Find where the given text appears and provide that cell's center as (x, y) coordinate. 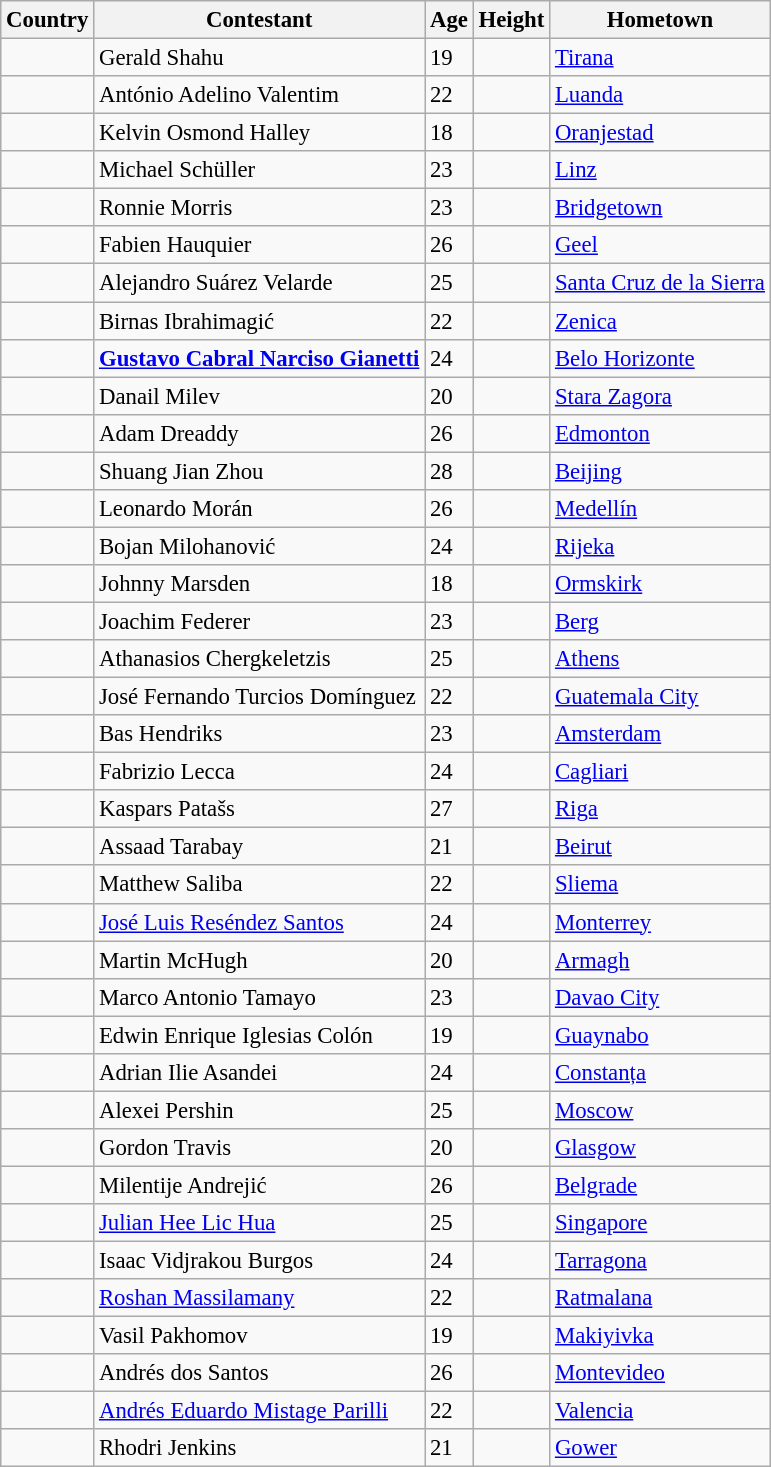
Birnas Ibrahimagić (260, 321)
Zenica (660, 321)
21 (450, 847)
Gustavo Cabral Narciso Gianetti (260, 358)
Milentije Andrejić (260, 1185)
Michael Schüller (260, 170)
28 (450, 471)
António Adelino Valentim (260, 95)
Athens (660, 659)
Leonardo Morán (260, 509)
Kelvin Osmond Halley (260, 133)
Danail Milev (260, 396)
Edwin Enrique Iglesias Colón (260, 1035)
Makiyivka (660, 1336)
Monterrey (660, 922)
Gordon Travis (260, 1148)
Johnny Marsden (260, 584)
Montevideo (660, 1373)
Constanța (660, 1073)
Alexei Pershin (260, 1110)
Valencia (660, 1411)
Beirut (660, 847)
Hometown (660, 20)
Andrés Eduardo Mistage Parilli (260, 1411)
Contestant (260, 20)
Tirana (660, 58)
Singapore (660, 1223)
Alejandro Suárez Velarde (260, 283)
Martin McHugh (260, 960)
Bas Hendriks (260, 734)
Ronnie Morris (260, 208)
Rijeka (660, 546)
Sliema (660, 885)
Guaynabo (660, 1035)
27 (450, 809)
Andrés dos Santos (260, 1373)
Berg (660, 621)
Medellín (660, 509)
Glasgow (660, 1148)
Matthew Saliba (260, 885)
Assaad Tarabay (260, 847)
Geel (660, 245)
Cagliari (660, 772)
Joachim Federer (260, 621)
Beijing (660, 471)
Fabien Hauquier (260, 245)
Moscow (660, 1110)
Isaac Vidjrakou Burgos (260, 1261)
Riga (660, 809)
Fabrizio Lecca (260, 772)
Davao City (660, 997)
Adrian Ilie Asandei (260, 1073)
Bojan Milohanović (260, 546)
Ormskirk (660, 584)
Age (450, 20)
Height (511, 20)
Shuang Jian Zhou (260, 471)
José Luis Reséndez Santos (260, 922)
Linz (660, 170)
Athanasios Chergkeletzis (260, 659)
Ratmalana (660, 1298)
Belgrade (660, 1185)
Oranjestad (660, 133)
Kaspars Patašs (260, 809)
Vasil Pakhomov (260, 1336)
Luanda (660, 95)
Belo Horizonte (660, 358)
Roshan Massilamany (260, 1298)
José Fernando Turcios Domínguez (260, 697)
Amsterdam (660, 734)
Julian Hee Lic Hua (260, 1223)
Country (48, 20)
Bridgetown (660, 208)
Tarragona (660, 1261)
Edmonton (660, 433)
Guatemala City (660, 697)
Marco Antonio Tamayo (260, 997)
Armagh (660, 960)
Adam Dreaddy (260, 433)
Stara Zagora (660, 396)
Santa Cruz de la Sierra (660, 283)
Gerald Shahu (260, 58)
